Locate the cell with the specified text and output its [x, y] center coordinate. 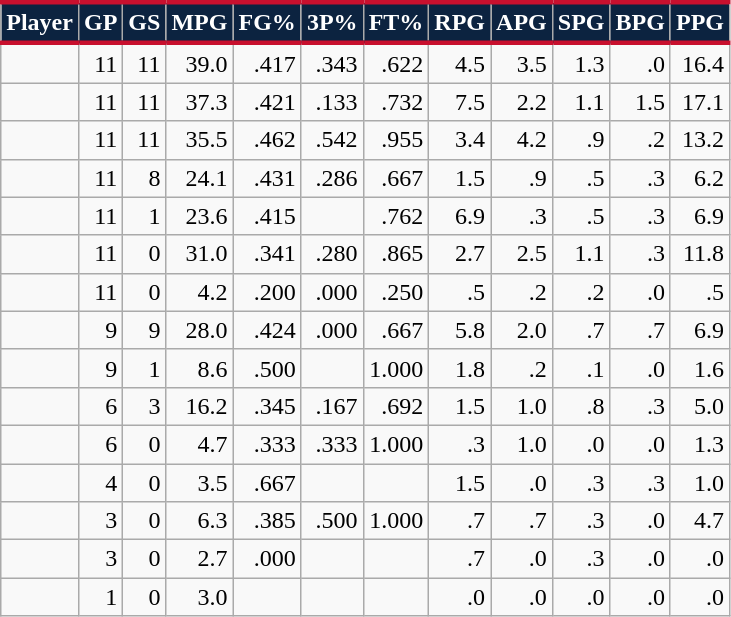
.8 [581, 406]
.542 [332, 140]
4 [100, 483]
31.0 [200, 254]
16.4 [700, 63]
.762 [396, 216]
35.5 [200, 140]
5.0 [700, 406]
2.0 [522, 330]
28.0 [200, 330]
5.8 [460, 330]
.865 [396, 254]
.622 [396, 63]
1.6 [700, 368]
23.6 [200, 216]
PPG [700, 22]
.955 [396, 140]
1.8 [460, 368]
8 [144, 178]
APG [522, 22]
.133 [332, 102]
GS [144, 22]
.424 [267, 330]
3P% [332, 22]
.421 [267, 102]
Player [40, 22]
.732 [396, 102]
.385 [267, 521]
MPG [200, 22]
6.3 [200, 521]
.286 [332, 178]
.200 [267, 292]
.431 [267, 178]
2.2 [522, 102]
.415 [267, 216]
.1 [581, 368]
BPG [640, 22]
RPG [460, 22]
SPG [581, 22]
11.8 [700, 254]
.345 [267, 406]
.692 [396, 406]
13.2 [700, 140]
.417 [267, 63]
4.5 [460, 63]
FT% [396, 22]
6.2 [700, 178]
39.0 [200, 63]
2.5 [522, 254]
24.1 [200, 178]
8.6 [200, 368]
.462 [267, 140]
7.5 [460, 102]
.343 [332, 63]
FG% [267, 22]
37.3 [200, 102]
.280 [332, 254]
16.2 [200, 406]
GP [100, 22]
17.1 [700, 102]
3.4 [460, 140]
.250 [396, 292]
3.0 [200, 597]
.341 [267, 254]
.167 [332, 406]
